Extract the [X, Y] coordinate from the center of the cell holding the provided text.  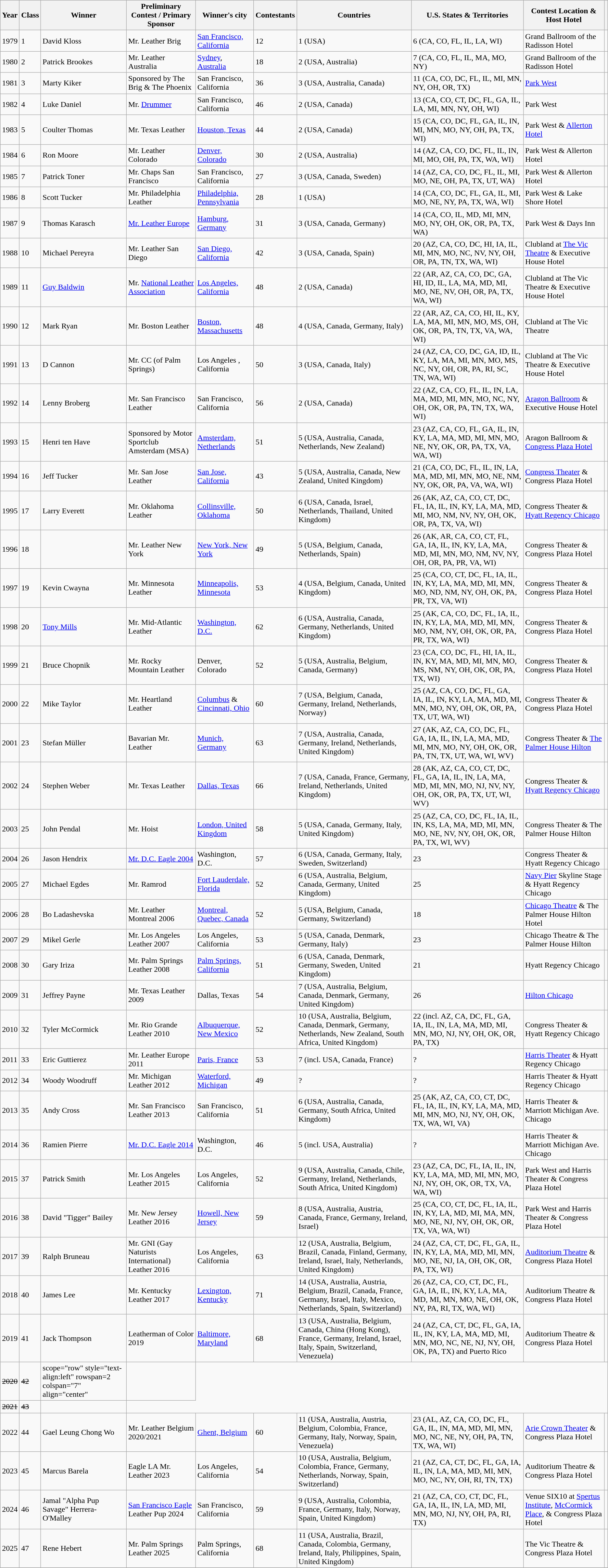
1998 [10, 626]
2015 [10, 1179]
9 (USA, Australia, Canada, Chile, Germany, Ireland, Netherlands, South Africa, United Kingdom) [354, 1179]
Chicago Theatre & The Palmer House Hilton Hotel [564, 914]
Aragon Ballroom & Executive House Hotel [564, 404]
5 (incl. USA, Australia) [354, 1145]
6 (CA, CO, FL, IL, LA, WI) [467, 41]
Mr. Leather Australia [161, 62]
Ghent, Belgium [225, 1432]
38 [30, 1218]
Mr. San Jose Leather [161, 476]
2010 [10, 1029]
39 [30, 1256]
Mr. Palm Springs Leather 2025 [161, 1549]
2017 [10, 1256]
Mr. New Jersey Leather 2016 [161, 1218]
Mr. Leather New York [161, 549]
7 (CA, CO, FL, IL, MA, MO, NY) [467, 62]
Michael Egdes [84, 884]
1984 [10, 155]
1987 [10, 223]
Rene Hebert [84, 1549]
5 [30, 130]
40 [30, 1295]
Mr. Rocky Mountain Leather [161, 665]
2003 [10, 829]
Guy Baldwin [84, 287]
1986 [10, 198]
Thomas Karasch [84, 223]
47 [30, 1549]
Preliminary Contest / Primary Sponsor [161, 15]
3 (USA, Canada, Spain) [354, 253]
8 [30, 198]
2012 [10, 1081]
17 [30, 511]
29 [30, 940]
Philadelphia, Pennsylvania [225, 198]
Tyler McCormick [84, 1029]
Mr. San Francisco Leather [161, 404]
Eagle LA Mr. Leather 2023 [161, 1471]
23 (AZ, CA, DC, FL, IA, IL, IN, KY, LA, MA, MD, MI, MN, MO, NJ, NY, OH, OK, OR, TX, VA, WA, WI) [467, 1179]
Year [10, 15]
Leatherman of Color 2019 [161, 1338]
Jack Thompson [84, 1338]
2013 [10, 1111]
2006 [10, 914]
Fort Lauderdale, Florida [225, 884]
2002 [10, 786]
David Kloss [84, 41]
9 (USA, Australia, Colombia, France, Germany, Italy, Norway, Spain, United Kingdom) [354, 1510]
35 [30, 1111]
Mr. Ramrod [161, 884]
2018 [10, 1295]
Bavarian Mr. Leather [161, 743]
6 (USA, Canada, Israel, Netherlands, Thailand, United Kingdom) [354, 511]
Countries [354, 15]
Paris, France [225, 1059]
Mr. Leather Belgium 2020/2021 [161, 1432]
14 [30, 404]
Sponsored by Motor Sportclub Amsterdam (MSA) [161, 442]
London, United Kingdom [225, 829]
34 [30, 1081]
71 [275, 1295]
32 [30, 1029]
28 (AK, AZ, CA, CO, CT, DC, FL, GA, IA, IL, IN, LA, MA, MD, MI, MN, MO, NJ, NV, NY, OH, OK, OR, PA, TX, UT, WI, WV) [467, 786]
1989 [10, 287]
7 [30, 176]
57 [275, 858]
45 [30, 1471]
Mr. Hoist [161, 829]
1994 [10, 476]
Mr. CC (of Palm Springs) [161, 365]
41 [30, 1338]
Mr. Leather San Diego [161, 253]
Mr. Minnesota Leather [161, 588]
Munich, Germany [225, 743]
Aragon Ballroom & Congress Plaza Hotel [564, 442]
Waterford, Michigan [225, 1081]
Montreal, Quebec, Canada [225, 914]
24 (AZ, CA, CT, DC, FL, GA, IA, IL, IN, KY, LA, MA, MD, MI, MN, MO, NC, NE, NJ, NY, OH, OK, PA, TX) and Puerto Rico [467, 1338]
Mr. Heartland Leather [161, 704]
4 (USA, Canada, Germany, Italy) [354, 326]
Winner's city [225, 15]
12 (USA, Australia, Belgium, Brazil, Canada, Finland, Germany, Ireland, Israel, Italy, Netherlands, United Kingdom) [354, 1256]
25 (AZ, CA, CO, DC, FL, GA, IA, IL, IN, KY, LA, MA, MD, MI, MN, MO, NY, OH, OK, OR, PA, TX, UT, WA, WI) [467, 704]
Ralph Bruneau [84, 1256]
11 (CA, CO, DC, FL, IL, MI, MN, NY, OH, OR, TX) [467, 83]
Eric Guttierez [84, 1059]
Mikel Gerle [84, 940]
25 (CA, CO, CT, DC, FL, IA, IL, IN, KY, LA, MD, MI, MA, MN, MO, NE, NJ, NY, OH, OK, OR, TX, VA, WA, WI) [467, 1218]
25 (AZ, CA, CO, DC, FL, IA, IL, IN, KS, LA, MA, MD, MI, MN, MO, NE, NV, NY, OH, OK, OR, PA, TX, WI, WV) [467, 829]
7 (USA, Australia, Canada, Germany, Ireland, Netherlands, United Kingdom) [354, 743]
5 (USA, Australia, Canada, New Zealand, United Kingdom) [354, 476]
56 [275, 404]
Stephen Weber [84, 786]
6 (USA, Australia, Canada, Germany, South Africa, United Kingdom) [354, 1111]
Larry Everett [84, 511]
9 [30, 223]
2025 [10, 1549]
22 (AR, AZ, CA, CO, HI, IL, KY, LA, MA, MI, MN, MO, MS, OH, OK, OR, PA, TN, TX, VA, WA, WI) [467, 326]
Patrick Brookes [84, 62]
58 [275, 829]
2023 [10, 1471]
Lenny Broberg [84, 404]
5 (USA, Canada, Germany, Italy, United Kingdom) [354, 829]
San Francisco Eagle Leather Pup 2024 [161, 1510]
5 (USA, Australia, Belgium, Canada, Germany) [354, 665]
6 (USA, Canada, Germany, Italy, Sweden, Switzerland) [354, 858]
6 (USA, Canada, Denmark, Germany, Sweden, United Kingdom) [354, 965]
24 (AZ, CA, CT, DC, FL, GA, IL, IN, KY, LA, MA, MD, MI, MN, MO, NE, NJ, IA, OH, OK, OR, PA, TX, WI) [467, 1256]
13 (CA, CO, CT, DC, FL, GA, IL, LA, MI, MN, NY, OH, WI) [467, 104]
Mr. Drummer [161, 104]
23 (AL, AZ, CA, CO, DC, FL, GA, IL, IN, MA, MD, MI, MN, MO, NC, NE, NY, OH, PA, TN, TX, WA, WI) [467, 1432]
11 [30, 287]
19 [30, 588]
Gael Leung Chong Wo [84, 1432]
Mr. Leather Europe 2011 [161, 1059]
Park West & Days Inn [564, 223]
62 [275, 626]
23 (CA, CO, DC, FL, HI, IA, IL, IN, KY, MA, MD, MI, MN, MO, MS, NM, NY, OH, OK, OR, PA, TX, WI) [467, 665]
Mr. Palm Springs Leather 2008 [161, 965]
Bruce Chopnik [84, 665]
2020 [10, 1381]
James Lee [84, 1295]
5 (USA, Belgium, Canada, Germany, Switzerland) [354, 914]
1979 [10, 41]
21 (AZ, CA, CT, DC, FL, GA, IA, IL, IN, LA, MA, MD, MI, MN, MO, NC, NY, OH, RI, TN, TX) [467, 1471]
1 [30, 41]
24 [30, 786]
Mr. Mid-Atlantic Leather [161, 626]
14 (USA, Australia, Austria, Belgium, Brazil, Canada, France, Germany, Israel, Italy, Mexico, Netherlands, Spain, Switzerland) [354, 1295]
Mr. Kentucky Leather 2017 [161, 1295]
1995 [10, 511]
Mr. Chaps San Francisco [161, 176]
Michael Pereyra [84, 253]
San Diego, California [225, 253]
Los Angeles , California [225, 365]
1992 [10, 404]
Henri ten Have [84, 442]
Contest Location & Host Hotel [564, 15]
Mr. GNI (Gay Naturists International) Leather 2016 [161, 1256]
14 (AZ, CA, CO, DC, FL, IL, MI, MO, NE, OH, PA, TX, UT, WA) [467, 176]
6 (USA, Australia, Canada, Germany, Netherlands, United Kingdom) [354, 626]
Arie Crown Theater & Congress Plaza Hotel [564, 1432]
Hamburg, Germany [225, 223]
1996 [10, 549]
Venue SIX10 at Spertus Institute, McCormick Place, & Congress Plaza Hotel [564, 1510]
24 (AZ, CA, CO, DC, GA, ID, IL, KY, LA, MA, MI, MN, MO, MS, NC, NY, OH, OR, PA, RI, SC, TN, WA, WI) [467, 365]
Mark Ryan [84, 326]
Collinsville, Oklahoma [225, 511]
33 [30, 1059]
13 [30, 365]
5 (USA, Canada, Denmark, Germany, Italy) [354, 940]
1985 [10, 176]
10 (USA, Australia, Belgium, Colombia, France, Germany, Netherlands, Norway, Spain, Switzerland) [354, 1471]
Coulter Thomas [84, 130]
2019 [10, 1338]
1988 [10, 253]
3 (USA, Canada, Germany) [354, 223]
1983 [10, 130]
Howell, New Jersey [225, 1218]
13 (USA, Australia, Belgium, Canada, China (Hong Kong), France, Germany, Ireland, Israel, Italy, Spain, Switzerland, Venezuela) [354, 1338]
25 (CA, CO, CT, DC, FL, IA, IL, IN, KY, LA, MA, MD, MI, MN, MO, ND, NM, NY, OH, OK, PA, PR, TX, VA, WI) [467, 588]
2011 [10, 1059]
Jeffrey Payne [84, 995]
Navy Pier Skyline Stage & Hyatt Regency Chicago [564, 884]
Jeff Tucker [84, 476]
2008 [10, 965]
Mr. Leather Montreal 2006 [161, 914]
Sponsored by The Brig & The Phoenix [161, 83]
2004 [10, 858]
10 [30, 253]
2007 [10, 940]
Contestants [275, 15]
22 (incl. AZ, CA, DC, FL, GA, IA, IL, IN, LA, MA, MD, MI, MN, MO, NJ, NY, OH, OK, OR, PA, TX) [467, 1029]
2022 [10, 1432]
1990 [10, 326]
66 [275, 786]
The Vic Theatre & Congress Plaza Hotel [564, 1549]
1997 [10, 588]
Mr. Leather Europe [161, 223]
6 (USA, Australia, Belgium, Canada, Germany, United Kingdom) [354, 884]
Mr. Texas Leather 2009 [161, 995]
Minneapolis, Minnesota [225, 588]
Mr. Rio Grande Leather 2010 [161, 1029]
Mr. Philadelphia Leather [161, 198]
Albuquerque, New Mexico [225, 1029]
Mr. Michigan Leather 2012 [161, 1081]
21 (CA, CO, DC, FL, IL, IN, LA, MA, MD, MI, MN, MO, NE, NM, NY, OK, OR, PA, VA, WA, WI) [467, 476]
8 (USA, Australia, Austria, Canada, France, Germany, Ireland, Israel) [354, 1218]
22 (AZ, CA, CO, FL, IL, IN, LA, MA, MD, MI, MN, MO, NC, NY, OH, OK, OR, PA, TN, TX, WA, WI) [467, 404]
11 (USA, Australia, Austria, Belgium, Colombia, France, Germany, Italy, Norway, Spain, Venezuela) [354, 1432]
25 (AK, CA, CO, DC, FL, IA, IL, IN, KY, LA, MA, MD, MI, MN, MO, NM, NY, OH, OK, OR, PA, PR, TX, WA, WI) [467, 626]
Mr. Leather Brig [161, 41]
3 (USA, Canada, Sweden) [354, 176]
scope="row" style="text-align:left" rowspan=2 colspan="7" align="center" [84, 1381]
1999 [10, 665]
20 (AZ, CA, CO, DC, HI, IA, IL, MI, MN, MO, NC, NV, NY, OH, OR, PA, TN, TX, WA, WI) [467, 253]
37 [30, 1179]
26 (AK, AZ, CA, CO, CT, DC, FL, IA, IL, IN, KY, LA, MA, MD, MI, MO, NM, NV, NY, OH, OK, OR, PA, TX, VA, WI) [467, 511]
2 [30, 62]
4 [30, 104]
Andy Cross [84, 1111]
1981 [10, 83]
Sydney, Australia [225, 62]
Marty Kiker [84, 83]
Boston, Massachusetts [225, 326]
Mr. D.C. Eagle 2014 [161, 1145]
Tony Mills [84, 626]
Ron Moore [84, 155]
Amsterdam, Netherlands [225, 442]
2005 [10, 884]
21 (AZ, CA, CO, CT, DC, FL, GA, IA, IL, IN, LA, MD, MI, MN, MO, NJ, NY, OH, PA, RI, TX) [467, 1510]
23 (AZ, CA, CO, FL, GA, IL, IN, KY, LA, MA, MD, MI, MN, MO, NE, NY, OK, OR, PA, TX, VA, WA, WI) [467, 442]
2016 [10, 1218]
Class [30, 15]
3 (USA, Canada, Italy) [354, 365]
Hyatt Regency Chicago [564, 965]
Scott Tucker [84, 198]
Jamal "Alpha Pup Savage" Herrera-O'Malley [84, 1510]
7 (incl. USA, Canada, France) [354, 1059]
7 (USA, Belgium, Canada, Germany, Ireland, Netherlands, Norway) [354, 704]
25 (AK, AZ, CA, CO, CT, DC, FL, IA, IL, IN, KY, LA, MA, MD, MI, MN, MO, NJ, NY, OH, OK, TX, WA, WI, VA) [467, 1111]
1991 [10, 365]
27 (AK, AZ, CA, CO, DC, FL, GA, IA, IL, IN, LA, MA, MD, MI, MN, MO, NY, OH, OK, OR, PA, TN, TX, UT, WA, WI, WV) [467, 743]
Gary Iriza [84, 965]
20 [30, 626]
Kevin Cwayna [84, 588]
Ramien Pierre [84, 1145]
1980 [10, 62]
1982 [10, 104]
Woody Woodruff [84, 1081]
D Cannon [84, 365]
22 (AR, AZ, CA, CO, DC, GA, HI, ID, IL, LA, MA, MD, MI, MO, NE, NV, OH, OR, PA, TX, WA, WI) [467, 287]
Mr. Los Angeles Leather 2015 [161, 1179]
New York, New York [225, 549]
John Pendal [84, 829]
Mr. D.C. Eagle 2004 [161, 858]
6 [30, 155]
Mr. National Leather Association [161, 287]
7 (USA, Canada, France, Germany, Ireland, Netherlands, United Kingdom) [354, 786]
14 (CA, CO, DC, FL, GA, IL, MI, MO, NE, NY, PA, TX, WA, WI) [467, 198]
2009 [10, 995]
Mr. Boston Leather [161, 326]
14 (CA, CO, IL, MD, MI, MN, MO, NY, OH, OK, OR, PA, TX, WA) [467, 223]
San Jose, California [225, 476]
Patrick Smith [84, 1179]
Columbus & Cincinnati, Ohio [225, 704]
David "Tigger" Bailey [84, 1218]
Mr. Los Angeles Leather 2007 [161, 940]
5 (USA, Belgium, Canada, Netherlands, Spain) [354, 549]
Luke Daniel [84, 104]
5 (USA, Australia, Canada, Netherlands, New Zealand) [354, 442]
Chicago Theatre & The Palmer House Hilton [564, 940]
Mr. San Francisco Leather 2013 [161, 1111]
4 (USA, Belgium, Canada, United Kingdom) [354, 588]
26 (AZ, CA, CO, CT, DC, FL, GA, IA, IL, IN, KY, LA, MA, MD, MI, MN, MO, NE, OH, OK, NY, PA, RI, TX, WA, WI) [467, 1295]
Baltimore, Maryland [225, 1338]
Marcus Barela [84, 1471]
10 (USA, Australia, Belgium, Canada, Denmark, Germany, Netherlands, New Zealand, South Africa, United Kingdom) [354, 1029]
Bo Ladashevska [84, 914]
Hilton Chicago [564, 995]
7 (USA, Australia, Belgium, Canada, Denmark, Germany, United Kingdom) [354, 995]
Lexington, Kentucky [225, 1295]
16 [30, 476]
U.S. States & Territories [467, 15]
3 (USA, Australia, Canada) [354, 83]
Jason Hendrix [84, 858]
2001 [10, 743]
3 [30, 83]
Winner [84, 15]
Patrick Toner [84, 176]
Mr. Leather Colorado [161, 155]
15 [30, 442]
Clubland at The Vic Theatre [564, 326]
2000 [10, 704]
14 (AZ, CA, CO, DC, FL, IL, IN, MI, MO, OH, PA, TX, WA, WI) [467, 155]
26 (AK, AR, CA, CO, CT, FL, GA, IA, IL, IN, KY, LA, MA, MD, MI, MN, MO, NM, NV, NY, OH, OR, PA, PR, VA, WI) [467, 549]
2014 [10, 1145]
Stefan Müller [84, 743]
Park West & Lake Shore Hotel [564, 198]
2021 [10, 1407]
22 [30, 704]
2024 [10, 1510]
Mike Taylor [84, 704]
Houston, Texas [225, 130]
15 (CA, CO, DC, FL, GA, IL, IN, MI, MN, MO, NY, OH, PA, TX, WI) [467, 130]
1993 [10, 442]
Mr. Oklahoma Leather [161, 511]
11 (USA, Australia, Brazil, Canada, Colombia, Germany, Ireland, Italy, Philippines, Spain, United Kingdom) [354, 1549]
